Locate the cell with the specified text and output its (x, y) center coordinate. 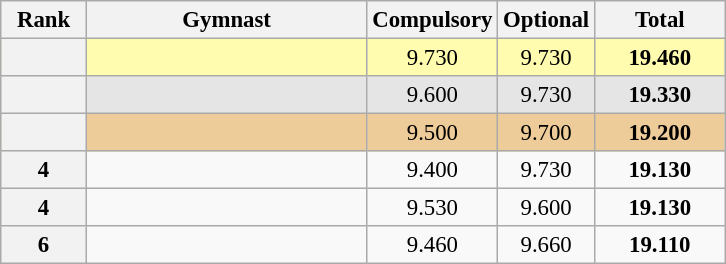
6 (44, 245)
9.460 (432, 245)
19.200 (660, 133)
Rank (44, 20)
9.400 (432, 170)
Optional (546, 20)
Total (660, 20)
19.110 (660, 245)
9.660 (546, 245)
Gymnast (226, 20)
19.330 (660, 95)
Compulsory (432, 20)
9.700 (546, 133)
19.460 (660, 58)
9.530 (432, 208)
9.500 (432, 133)
